Pinpoint the cell where the given text exists, returning its [X, Y] midpoint coordinate. 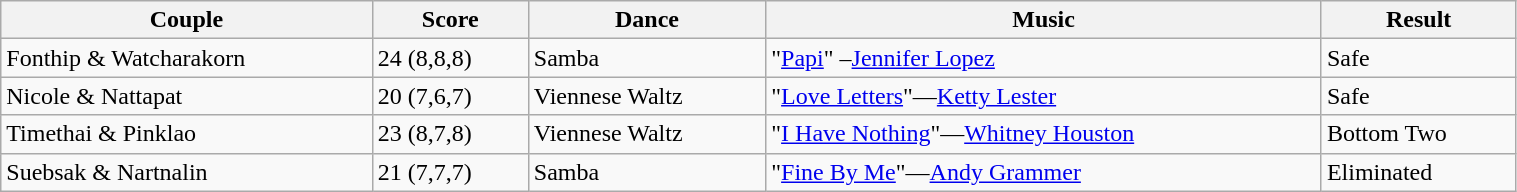
"I Have Nothing"—Whitney Houston [1044, 134]
Nicole & Nattapat [186, 96]
Fonthip & Watcharakorn [186, 58]
Eliminated [1418, 172]
21 (7,7,7) [450, 172]
"Papi" –Jennifer Lopez [1044, 58]
Bottom Two [1418, 134]
20 (7,6,7) [450, 96]
23 (8,7,8) [450, 134]
Dance [647, 20]
Music [1044, 20]
Timethai & Pinklao [186, 134]
Suebsak & Nartnalin [186, 172]
Couple [186, 20]
Score [450, 20]
Result [1418, 20]
24 (8,8,8) [450, 58]
"Fine By Me"—Andy Grammer [1044, 172]
"Love Letters"—Ketty Lester [1044, 96]
